Provide the [X, Y] coordinate of the cell's center where the given text is located.  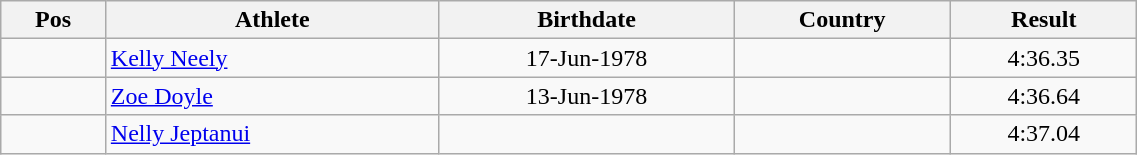
Nelly Jeptanui [272, 134]
4:37.04 [1044, 134]
4:36.64 [1044, 96]
Kelly Neely [272, 58]
Pos [54, 20]
4:36.35 [1044, 58]
Country [842, 20]
13-Jun-1978 [586, 96]
Zoe Doyle [272, 96]
Athlete [272, 20]
Birthdate [586, 20]
17-Jun-1978 [586, 58]
Result [1044, 20]
